Search for the cell housing the specified text and yield its (X, Y) center coordinate. 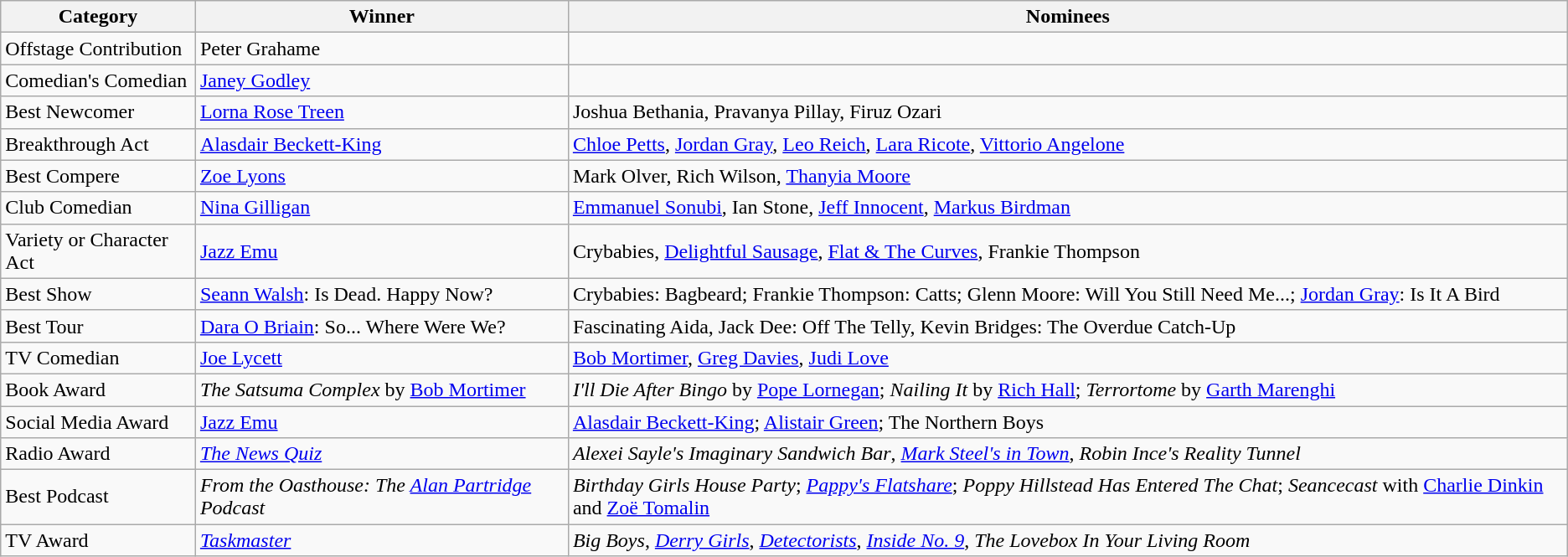
Fascinating Aida, Jack Dee: Off The Telly, Kevin Bridges: The Overdue Catch-Up (1067, 326)
Joshua Bethania, Pravanya Pillay, Firuz Ozari (1067, 112)
Alasdair Beckett-King (382, 144)
Breakthrough Act (99, 144)
I'll Die After Bingo by Pope Lornegan; Nailing It by Rich Hall; Terrortome by Garth Marenghi (1067, 389)
From the Oasthouse: The Alan Partridge Podcast (382, 498)
The Satsuma Complex by Bob Mortimer (382, 389)
Social Media Award (99, 421)
Peter Grahame (382, 49)
Joe Lycett (382, 358)
Janey Godley (382, 80)
Alasdair Beckett-King; Alistair Green; The Northern Boys (1067, 421)
Best Show (99, 294)
Birthday Girls House Party; Pappy's Flatshare; Poppy Hillstead Has Entered The Chat; Seancecast with Charlie Dinkin and Zoë Tomalin (1067, 498)
Book Award (99, 389)
Alexei Sayle's Imaginary Sandwich Bar, Mark Steel's in Town, Robin Ince's Reality Tunnel (1067, 454)
Comedian's Comedian (99, 80)
Offstage Contribution (99, 49)
TV Comedian (99, 358)
Best Newcomer (99, 112)
Best Tour (99, 326)
Zoe Lyons (382, 176)
Dara O Briain: So... Where Were We? (382, 326)
Seann Walsh: Is Dead. Happy Now? (382, 294)
Big Boys, Derry Girls, Detectorists, Inside No. 9, The Lovebox In Your Living Room (1067, 540)
Winner (382, 17)
TV Award (99, 540)
The News Quiz (382, 454)
Club Comedian (99, 208)
Crybabies, Delightful Sausage, Flat & The Curves, Frankie Thompson (1067, 251)
Category (99, 17)
Lorna Rose Treen (382, 112)
Crybabies: Bagbeard; Frankie Thompson: Catts; Glenn Moore: Will You Still Need Me...; Jordan Gray: Is It A Bird (1067, 294)
Best Compere (99, 176)
Emmanuel Sonubi, Ian Stone, Jeff Innocent, Markus Birdman (1067, 208)
Bob Mortimer, Greg Davies, Judi Love (1067, 358)
Mark Olver, Rich Wilson, Thanyia Moore (1067, 176)
Variety or Character Act (99, 251)
Radio Award (99, 454)
Chloe Petts, Jordan Gray, Leo Reich, Lara Ricote, Vittorio Angelone (1067, 144)
Nominees (1067, 17)
Taskmaster (382, 540)
Nina Gilligan (382, 208)
Best Podcast (99, 498)
